Return the (x, y) coordinate for the center point of the cell that contains the specified text.  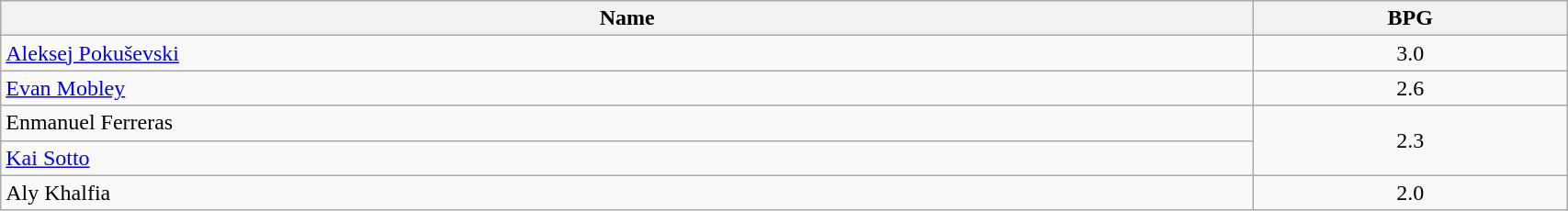
Evan Mobley (627, 88)
Enmanuel Ferreras (627, 123)
BPG (1411, 18)
2.0 (1411, 193)
Kai Sotto (627, 158)
2.6 (1411, 88)
Aly Khalfia (627, 193)
3.0 (1411, 53)
2.3 (1411, 140)
Aleksej Pokuševski (627, 53)
Name (627, 18)
